Return (x, y) of the center of cell containing provided text 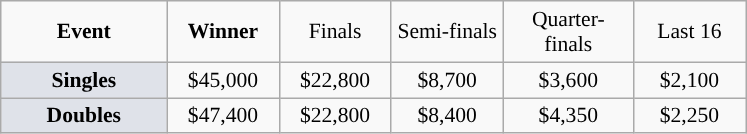
$2,100 (689, 80)
$3,600 (568, 80)
Event (84, 32)
$2,250 (689, 116)
Doubles (84, 116)
$47,400 (223, 116)
$4,350 (568, 116)
Quarter-finals (568, 32)
$8,700 (447, 80)
Last 16 (689, 32)
Singles (84, 80)
Winner (223, 32)
$8,400 (447, 116)
Semi-finals (447, 32)
Finals (335, 32)
$45,000 (223, 80)
